Determine the [X, Y] coordinate at the center of the cell enclosing the given text.  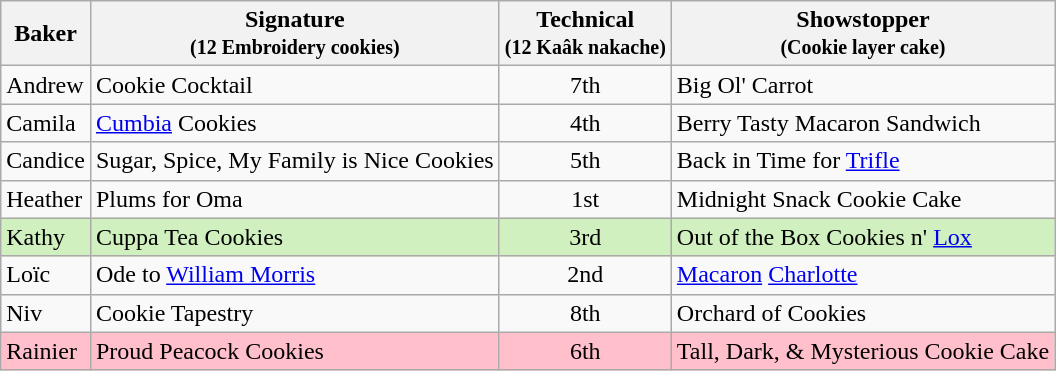
Cumbia Cookies [294, 123]
Cookie Cocktail [294, 85]
Baker [46, 34]
5th [585, 161]
Niv [46, 313]
Cuppa Tea Cookies [294, 237]
2nd [585, 275]
Midnight Snack Cookie Cake [862, 199]
6th [585, 351]
Kathy [46, 237]
Orchard of Cookies [862, 313]
Loïc [46, 275]
Cookie Tapestry [294, 313]
Macaron Charlotte [862, 275]
7th [585, 85]
Signature(12 Embroidery cookies) [294, 34]
Rainier [46, 351]
Andrew [46, 85]
Camila [46, 123]
Back in Time for Trifle [862, 161]
Sugar, Spice, My Family is Nice Cookies [294, 161]
Heather [46, 199]
8th [585, 313]
Out of the Box Cookies n' Lox [862, 237]
Technical(12 Kaâk nakache) [585, 34]
4th [585, 123]
Plums for Oma [294, 199]
Showstopper(Cookie layer cake) [862, 34]
Ode to William Morris [294, 275]
Proud Peacock Cookies [294, 351]
Berry Tasty Macaron Sandwich [862, 123]
1st [585, 199]
Tall, Dark, & Mysterious Cookie Cake [862, 351]
Big Ol' Carrot [862, 85]
Candice [46, 161]
3rd [585, 237]
